Extract the (X, Y) coordinate from the center of the cell holding the provided text.  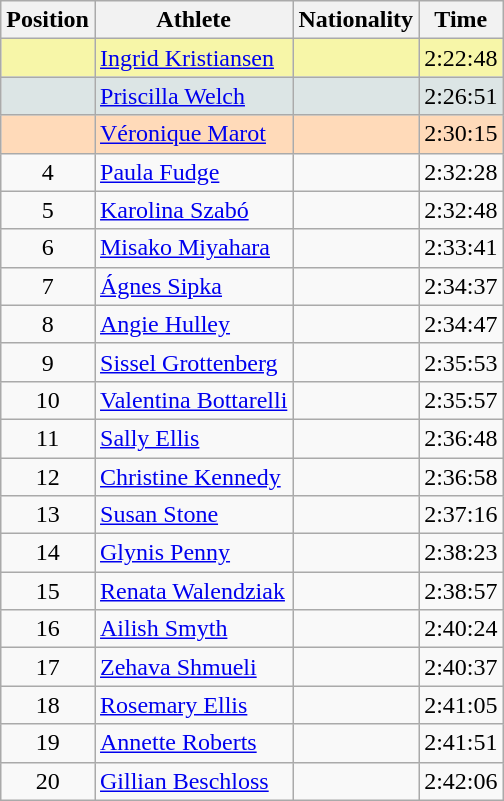
2:40:24 (461, 629)
Christine Kennedy (193, 477)
2:35:53 (461, 362)
4 (48, 172)
Annette Roberts (193, 743)
2:38:23 (461, 553)
Time (461, 20)
2:36:58 (461, 477)
14 (48, 553)
Position (48, 20)
2:30:15 (461, 134)
Paula Fudge (193, 172)
Athlete (193, 20)
Sissel Grottenberg (193, 362)
6 (48, 248)
Sally Ellis (193, 438)
17 (48, 667)
2:41:05 (461, 705)
10 (48, 400)
7 (48, 286)
Ailish Smyth (193, 629)
16 (48, 629)
2:33:41 (461, 248)
Priscilla Welch (193, 96)
Valentina Bottarelli (193, 400)
Ingrid Kristiansen (193, 58)
Susan Stone (193, 515)
Angie Hulley (193, 324)
2:22:48 (461, 58)
Renata Walendziak (193, 591)
Rosemary Ellis (193, 705)
Gillian Beschloss (193, 781)
Karolina Szabó (193, 210)
20 (48, 781)
Véronique Marot (193, 134)
12 (48, 477)
13 (48, 515)
Zehava Shmueli (193, 667)
19 (48, 743)
2:37:16 (461, 515)
2:26:51 (461, 96)
Misako Miyahara (193, 248)
18 (48, 705)
8 (48, 324)
Ágnes Sipka (193, 286)
Glynis Penny (193, 553)
5 (48, 210)
2:38:57 (461, 591)
2:36:48 (461, 438)
2:40:37 (461, 667)
9 (48, 362)
11 (48, 438)
Nationality (356, 20)
2:42:06 (461, 781)
2:34:47 (461, 324)
2:32:48 (461, 210)
2:32:28 (461, 172)
2:35:57 (461, 400)
2:41:51 (461, 743)
2:34:37 (461, 286)
15 (48, 591)
